From the cell containing the given text, extract its center point as [X, Y] coordinate. 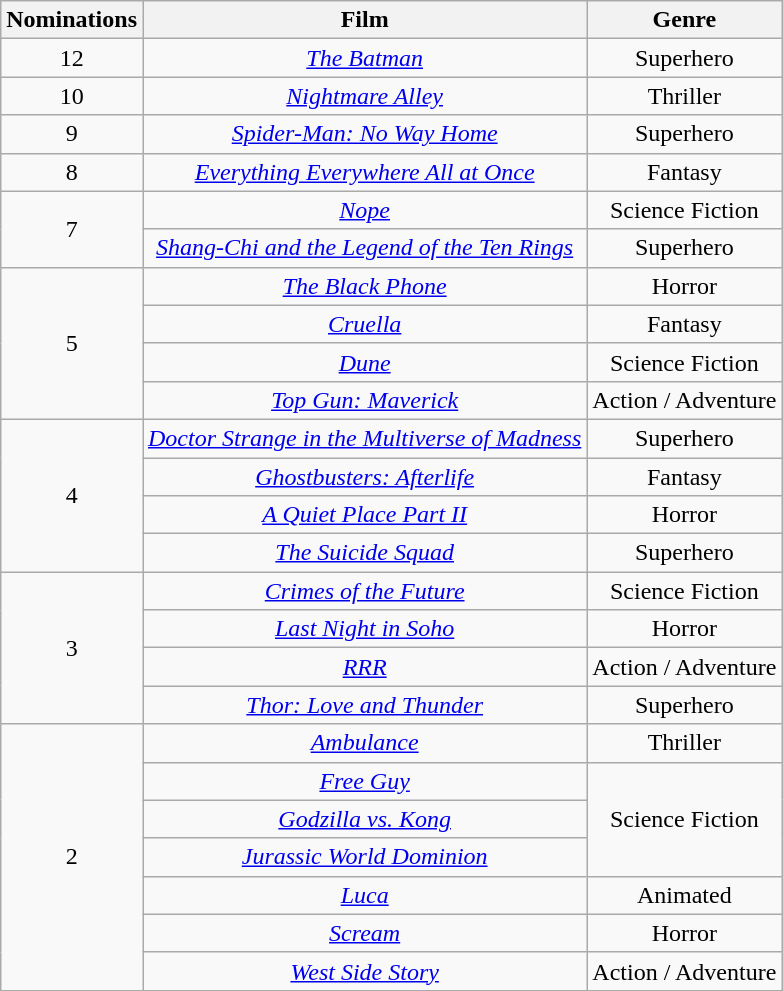
10 [72, 96]
Ambulance [364, 743]
Shang-Chi and the Legend of the Ten Rings [364, 248]
Crimes of the Future [364, 591]
Everything Everywhere All at Once [364, 172]
Nominations [72, 20]
The Suicide Squad [364, 553]
Jurassic World Dominion [364, 857]
Thor: Love and Thunder [364, 705]
Free Guy [364, 781]
Spider-Man: No Way Home [364, 134]
Godzilla vs. Kong [364, 819]
RRR [364, 667]
Last Night in Soho [364, 629]
4 [72, 495]
A Quiet Place Part II [364, 515]
West Side Story [364, 971]
8 [72, 172]
5 [72, 343]
Cruella [364, 324]
Nightmare Alley [364, 96]
Dune [364, 362]
3 [72, 648]
Animated [684, 895]
9 [72, 134]
Genre [684, 20]
Film [364, 20]
Doctor Strange in the Multiverse of Madness [364, 438]
Luca [364, 895]
7 [72, 229]
12 [72, 58]
Scream [364, 933]
The Black Phone [364, 286]
Nope [364, 210]
The Batman [364, 58]
Ghostbusters: Afterlife [364, 477]
2 [72, 857]
Top Gun: Maverick [364, 400]
